Capture the cell that displays the provided text and extract its (x, y) central coordinate. 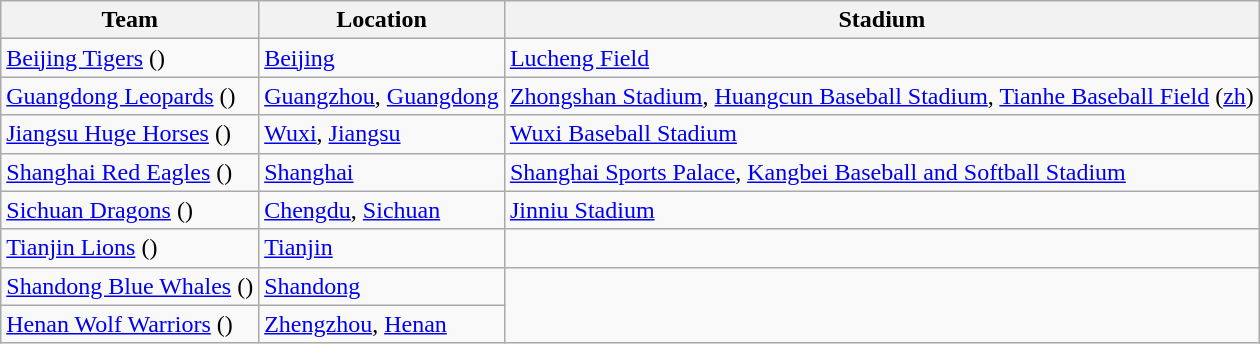
Henan Wolf Warriors () (130, 324)
Beijing (382, 58)
Wuxi Baseball Stadium (882, 134)
Shanghai (382, 172)
Guangzhou, Guangdong (382, 96)
Zhongshan Stadium, Huangcun Baseball Stadium, Tianhe Baseball Field (zh) (882, 96)
Shandong Blue Whales () (130, 286)
Beijing Tigers () (130, 58)
Zhengzhou, Henan (382, 324)
Jinniu Stadium (882, 210)
Jiangsu Huge Horses () (130, 134)
Location (382, 20)
Shandong (382, 286)
Stadium (882, 20)
Tianjin (382, 248)
Tianjin Lions () (130, 248)
Shanghai Red Eagles () (130, 172)
Shanghai Sports Palace, Kangbei Baseball and Softball Stadium (882, 172)
Team (130, 20)
Chengdu, Sichuan (382, 210)
Lucheng Field (882, 58)
Guangdong Leopards () (130, 96)
Sichuan Dragons () (130, 210)
Wuxi, Jiangsu (382, 134)
